For the text-containing cell, return its midpoint in (X, Y) coordinate format. 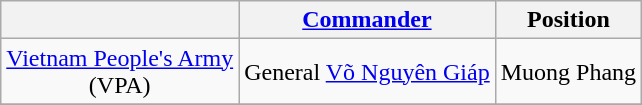
Commander (368, 20)
General Võ Nguyên Giáp (368, 72)
Vietnam People's Army (VPA) (120, 72)
Position (568, 20)
Muong Phang (568, 72)
